Output the [x, y] coordinate of the center of the cell containing the given text.  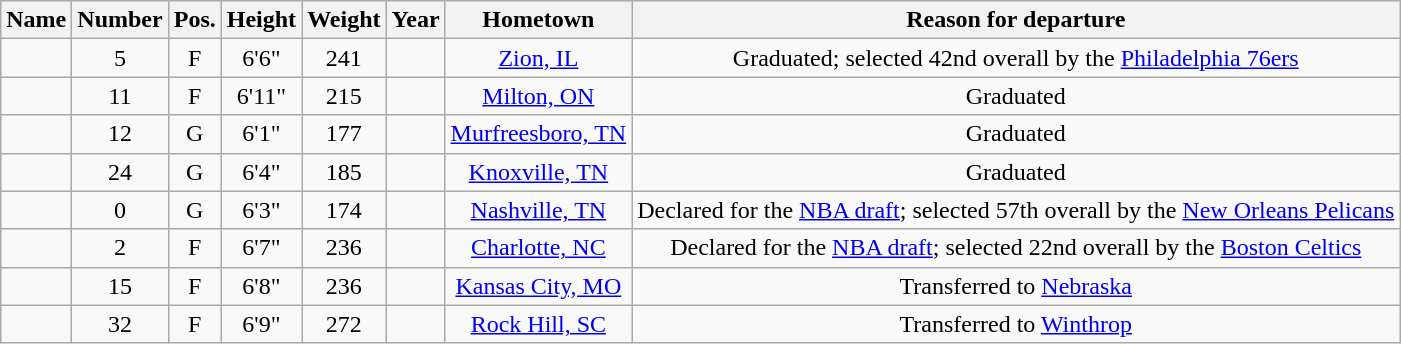
Charlotte, NC [538, 248]
Graduated; selected 42nd overall by the Philadelphia 76ers [1016, 58]
6'11" [261, 96]
Milton, ON [538, 96]
Number [120, 20]
Kansas City, MO [538, 286]
Declared for the NBA draft; selected 57th overall by the New Orleans Pelicans [1016, 210]
6'8" [261, 286]
Name [36, 20]
Knoxville, TN [538, 172]
Weight [344, 20]
32 [120, 324]
Pos. [194, 20]
Height [261, 20]
6'3" [261, 210]
6'1" [261, 134]
Rock Hill, SC [538, 324]
12 [120, 134]
Zion, IL [538, 58]
24 [120, 172]
177 [344, 134]
215 [344, 96]
185 [344, 172]
6'6" [261, 58]
Reason for departure [1016, 20]
241 [344, 58]
Nashville, TN [538, 210]
174 [344, 210]
Murfreesboro, TN [538, 134]
Declared for the NBA draft; selected 22nd overall by the Boston Celtics [1016, 248]
0 [120, 210]
15 [120, 286]
11 [120, 96]
Year [416, 20]
6'9" [261, 324]
2 [120, 248]
6'7" [261, 248]
Hometown [538, 20]
272 [344, 324]
6'4" [261, 172]
Transferred to Winthrop [1016, 324]
Transferred to Nebraska [1016, 286]
5 [120, 58]
